For the text-containing cell, return its midpoint in [x, y] coordinate format. 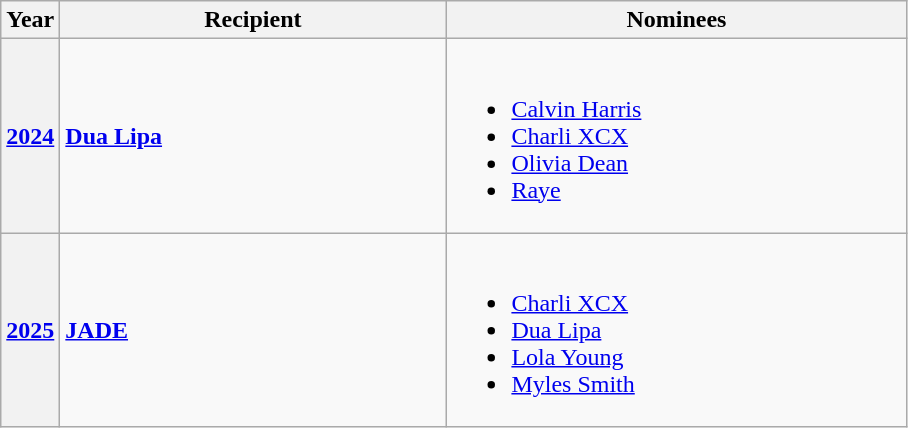
Recipient [253, 20]
2024 [30, 136]
Year [30, 20]
Dua Lipa [253, 136]
Charli XCXDua LipaLola YoungMyles Smith [676, 330]
JADE [253, 330]
Nominees [676, 20]
Calvin HarrisCharli XCXOlivia DeanRaye [676, 136]
2025 [30, 330]
